Return [x, y] of the center of cell containing provided text 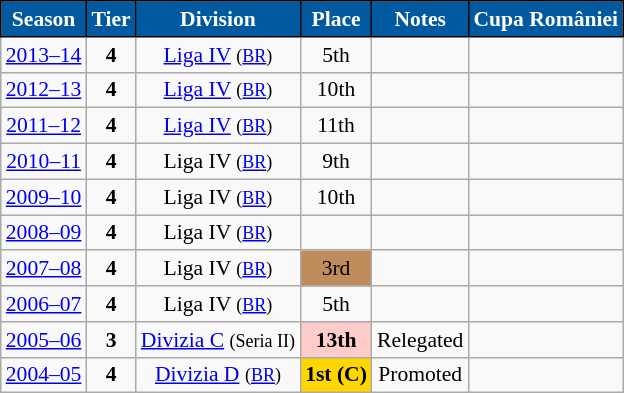
13th [336, 340]
11th [336, 126]
Notes [420, 19]
Season [44, 19]
2011–12 [44, 126]
Divizia C (Seria II) [218, 340]
2012–13 [44, 90]
Cupa României [546, 19]
2013–14 [44, 55]
2009–10 [44, 197]
2008–09 [44, 233]
1st (C) [336, 375]
Division [218, 19]
3 [110, 340]
Promoted [420, 375]
2006–07 [44, 304]
Relegated [420, 340]
Place [336, 19]
2004–05 [44, 375]
3rd [336, 269]
2007–08 [44, 269]
9th [336, 162]
Divizia D (BR) [218, 375]
2010–11 [44, 162]
2005–06 [44, 340]
Tier [110, 19]
